Return (x, y) of the center of cell containing provided text 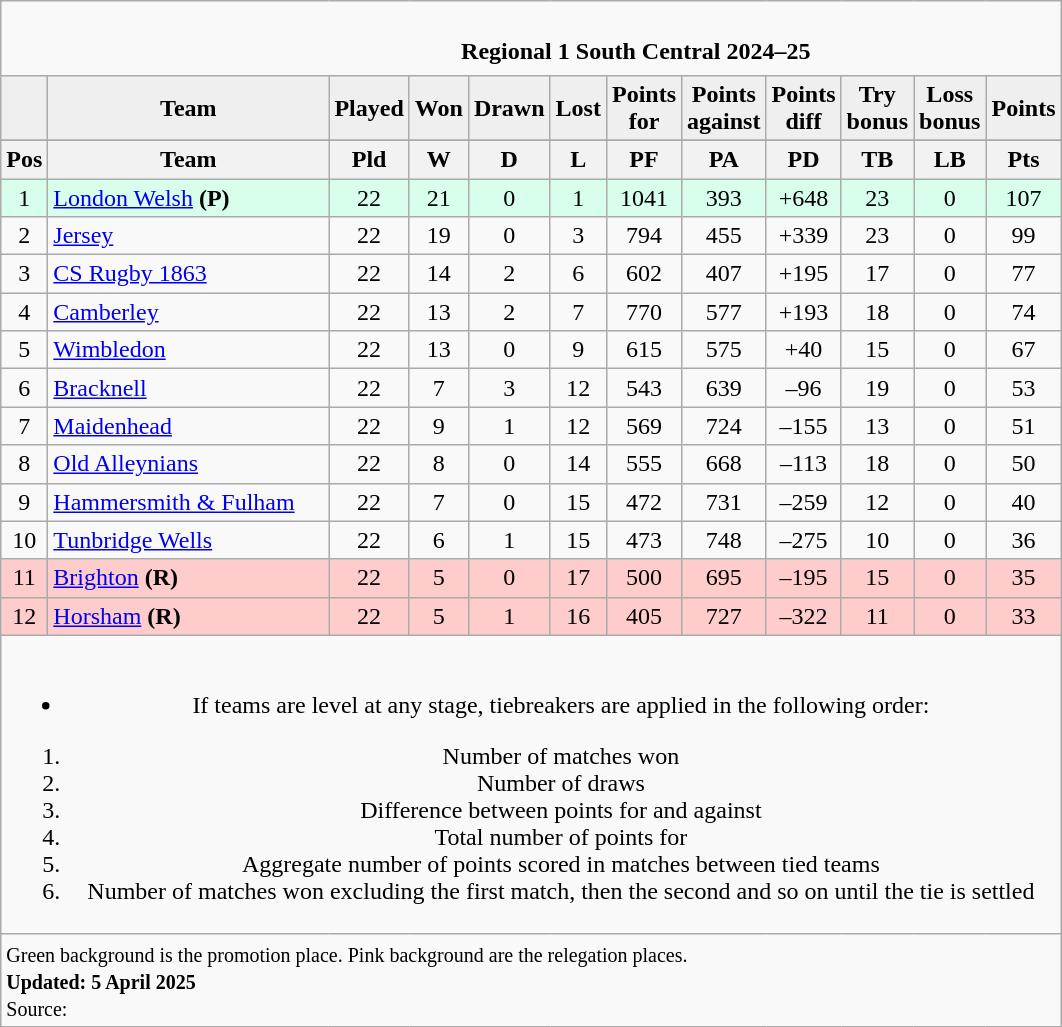
405 (644, 616)
Green background is the promotion place. Pink background are the relegation places.Updated: 5 April 2025 Source: (531, 980)
+648 (804, 197)
575 (724, 350)
602 (644, 274)
Pld (369, 159)
33 (1024, 616)
LB (950, 159)
Points against (724, 108)
615 (644, 350)
794 (644, 236)
–322 (804, 616)
473 (644, 540)
–113 (804, 464)
W (438, 159)
TB (877, 159)
21 (438, 197)
Loss bonus (950, 108)
Tunbridge Wells (188, 540)
695 (724, 578)
1041 (644, 197)
Won (438, 108)
455 (724, 236)
16 (578, 616)
L (578, 159)
Brighton (R) (188, 578)
Bracknell (188, 388)
543 (644, 388)
PA (724, 159)
Old Alleynians (188, 464)
+40 (804, 350)
–259 (804, 502)
Points for (644, 108)
–96 (804, 388)
472 (644, 502)
731 (724, 502)
724 (724, 426)
Pos (24, 159)
407 (724, 274)
Wimbledon (188, 350)
40 (1024, 502)
Jersey (188, 236)
Drawn (509, 108)
107 (1024, 197)
Points (1024, 108)
CS Rugby 1863 (188, 274)
727 (724, 616)
77 (1024, 274)
569 (644, 426)
–155 (804, 426)
Camberley (188, 312)
577 (724, 312)
+193 (804, 312)
639 (724, 388)
35 (1024, 578)
Played (369, 108)
4 (24, 312)
Try bonus (877, 108)
+339 (804, 236)
67 (1024, 350)
770 (644, 312)
–275 (804, 540)
–195 (804, 578)
PD (804, 159)
50 (1024, 464)
Horsham (R) (188, 616)
668 (724, 464)
74 (1024, 312)
Hammersmith & Fulham (188, 502)
51 (1024, 426)
Maidenhead (188, 426)
+195 (804, 274)
D (509, 159)
99 (1024, 236)
PF (644, 159)
53 (1024, 388)
London Welsh (P) (188, 197)
748 (724, 540)
500 (644, 578)
393 (724, 197)
Pts (1024, 159)
555 (644, 464)
Points diff (804, 108)
Lost (578, 108)
36 (1024, 540)
